For the text-containing cell, return its midpoint in [x, y] coordinate format. 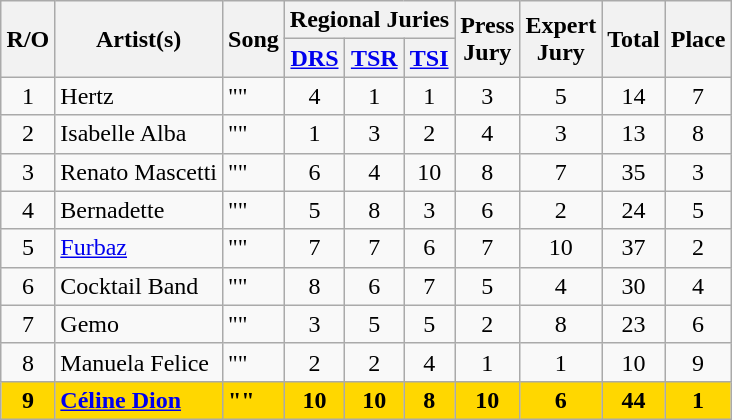
Hertz [139, 96]
Song [254, 39]
R/O [28, 39]
Artist(s) [139, 39]
37 [634, 248]
Manuela Felice [139, 362]
Furbaz [139, 248]
Isabelle Alba [139, 134]
23 [634, 324]
Céline Dion [139, 400]
TSI [430, 58]
44 [634, 400]
Place [698, 39]
Regional Juries [369, 20]
Total [634, 39]
Renato Mascetti [139, 172]
Gemo [139, 324]
ExpertJury [561, 39]
35 [634, 172]
24 [634, 210]
PressJury [488, 39]
TSR [374, 58]
Cocktail Band [139, 286]
30 [634, 286]
Bernadette [139, 210]
14 [634, 96]
13 [634, 134]
DRS [314, 58]
